Capture the cell that displays the provided text and extract its (x, y) central coordinate. 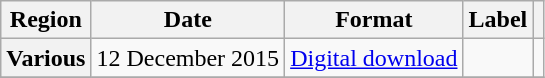
Date (188, 20)
Digital download (374, 58)
12 December 2015 (188, 58)
Label (498, 20)
Region (46, 20)
Format (374, 20)
Various (46, 58)
